Scan for the cell matching the given text and deliver its (X, Y) coordinate at center. 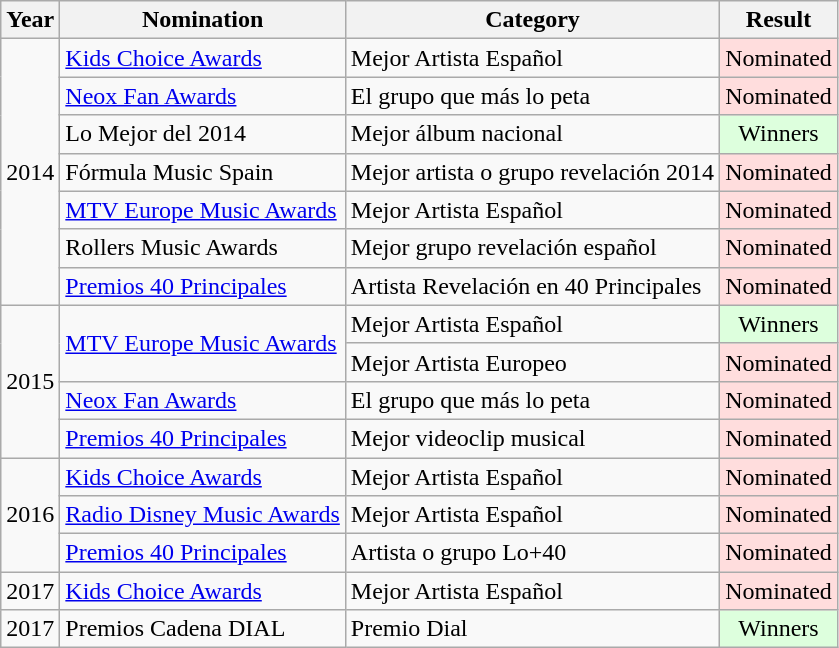
Premios Cadena DIAL (203, 629)
Mejor álbum nacional (532, 134)
2016 (30, 515)
Radio Disney Music Awards (203, 515)
Mejor artista o grupo revelación 2014 (532, 172)
Fórmula Music Spain (203, 172)
Artista Revelación en 40 Principales (532, 286)
Premio Dial (532, 629)
Mejor grupo revelación español (532, 248)
2015 (30, 381)
Result (779, 20)
Category (532, 20)
Mejor videoclip musical (532, 438)
Rollers Music Awards (203, 248)
Nomination (203, 20)
Lo Mejor del 2014 (203, 134)
Year (30, 20)
Mejor Artista Europeo (532, 362)
2014 (30, 172)
Artista o grupo Lo+40 (532, 553)
